Locate the cell with the specified text and output its (x, y) center coordinate. 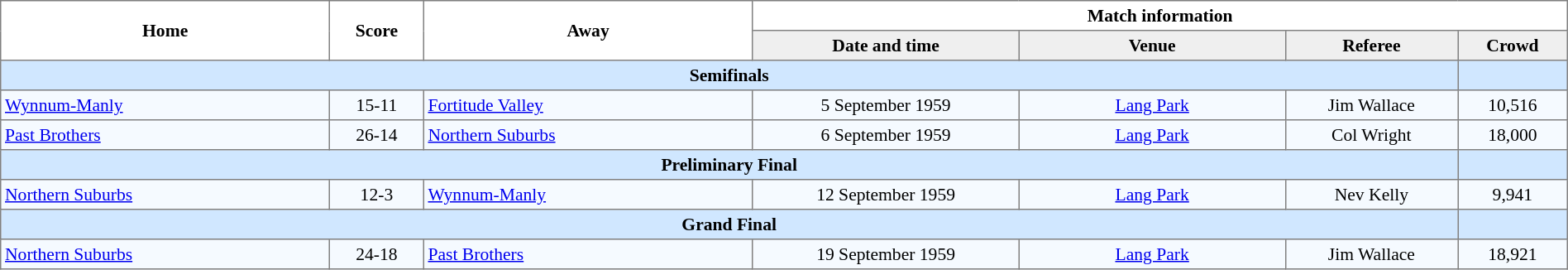
Crowd (1513, 46)
Fortitude Valley (588, 105)
10,516 (1513, 105)
18,921 (1513, 254)
Grand Final (729, 224)
Home (165, 31)
Away (588, 31)
Venue (1152, 46)
9,941 (1513, 195)
12-3 (377, 195)
26-14 (377, 135)
Nev Kelly (1371, 195)
18,000 (1513, 135)
Preliminary Final (729, 165)
Col Wright (1371, 135)
Match information (1159, 16)
12 September 1959 (886, 195)
19 September 1959 (886, 254)
Score (377, 31)
15-11 (377, 105)
Semifinals (729, 75)
Date and time (886, 46)
Referee (1371, 46)
24-18 (377, 254)
6 September 1959 (886, 135)
5 September 1959 (886, 105)
